Search for the cell housing the specified text and yield its [X, Y] center coordinate. 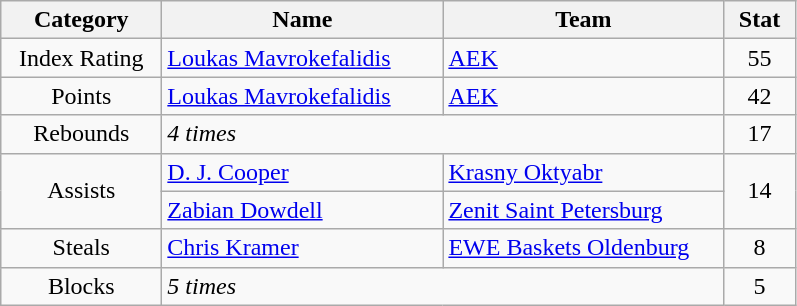
5 times [443, 286]
Assists [82, 191]
Team [584, 20]
Stat [760, 20]
EWE Baskets Oldenburg [584, 248]
42 [760, 96]
17 [760, 134]
Points [82, 96]
Zenit Saint Petersburg [584, 210]
Category [82, 20]
Steals [82, 248]
Blocks [82, 286]
Rebounds [82, 134]
8 [760, 248]
D. J. Cooper [302, 172]
4 times [443, 134]
14 [760, 191]
Index Rating [82, 58]
Krasny Oktyabr [584, 172]
Name [302, 20]
5 [760, 286]
Chris Kramer [302, 248]
Zabian Dowdell [302, 210]
55 [760, 58]
